Find where the given text appears and provide that cell's center as (X, Y) coordinate. 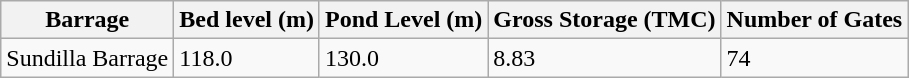
74 (814, 58)
Barrage (88, 20)
8.83 (604, 58)
Number of Gates (814, 20)
130.0 (403, 58)
Bed level (m) (247, 20)
Pond Level (m) (403, 20)
Gross Storage (TMC) (604, 20)
118.0 (247, 58)
Sundilla Barrage (88, 58)
